Locate the cell with the specified text and output its [x, y] center coordinate. 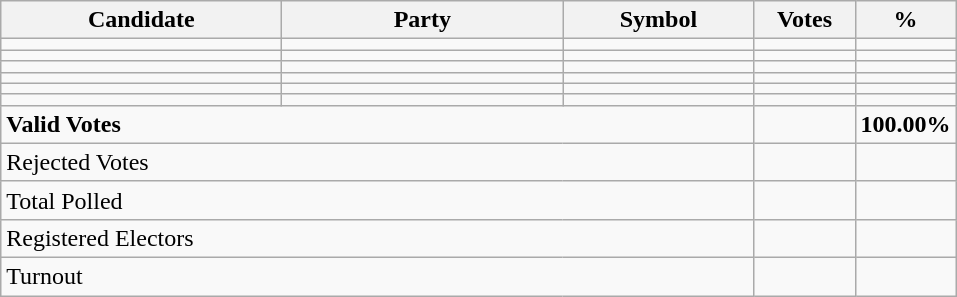
Registered Electors [378, 238]
% [906, 20]
100.00% [906, 124]
Rejected Votes [378, 162]
Symbol [658, 20]
Candidate [142, 20]
Votes [804, 20]
Valid Votes [378, 124]
Party [422, 20]
Turnout [378, 276]
Total Polled [378, 200]
